From the cell containing the given text, extract its center point as (x, y) coordinate. 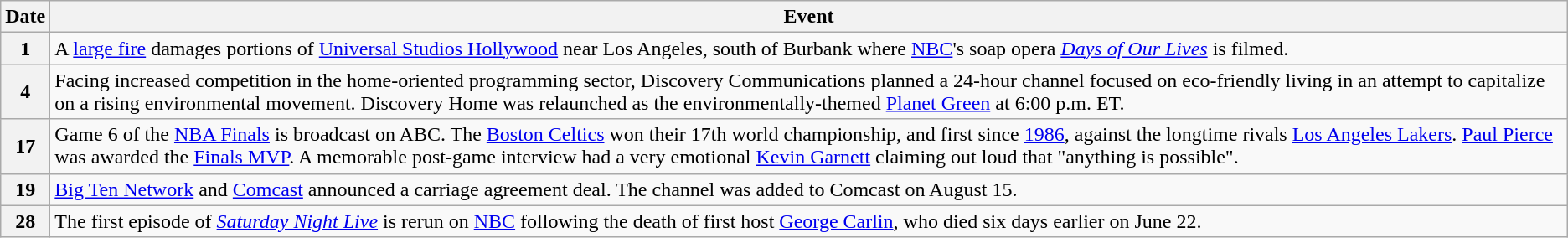
4 (25, 92)
A large fire damages portions of Universal Studios Hollywood near Los Angeles, south of Burbank where NBC's soap opera Days of Our Lives is filmed. (809, 49)
28 (25, 221)
Event (809, 17)
17 (25, 146)
19 (25, 189)
Date (25, 17)
Big Ten Network and Comcast announced a carriage agreement deal. The channel was added to Comcast on August 15. (809, 189)
1 (25, 49)
The first episode of Saturday Night Live is rerun on NBC following the death of first host George Carlin, who died six days earlier on June 22. (809, 221)
